From the cell containing the given text, extract its center point as (X, Y) coordinate. 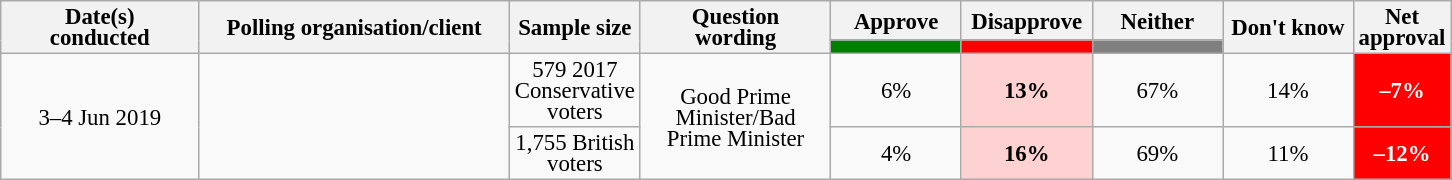
Approve (896, 20)
–7% (1402, 91)
Neither (1158, 20)
4% (896, 154)
Net approval (1402, 28)
67% (1158, 91)
16% (1026, 154)
1,755 British voters (574, 154)
Polling organisation/client (354, 28)
11% (1288, 154)
Date(s)conducted (100, 28)
69% (1158, 154)
6% (896, 91)
14% (1288, 91)
13% (1026, 91)
Don't know (1288, 28)
Good Prime Minister/Bad Prime Minister (736, 117)
Sample size (574, 28)
579 2017 Conservative voters (574, 91)
Disapprove (1026, 20)
Questionwording (736, 28)
3–4 Jun 2019 (100, 117)
–12% (1402, 154)
